Determine the [x, y] coordinate at the center of the cell enclosing the given text.  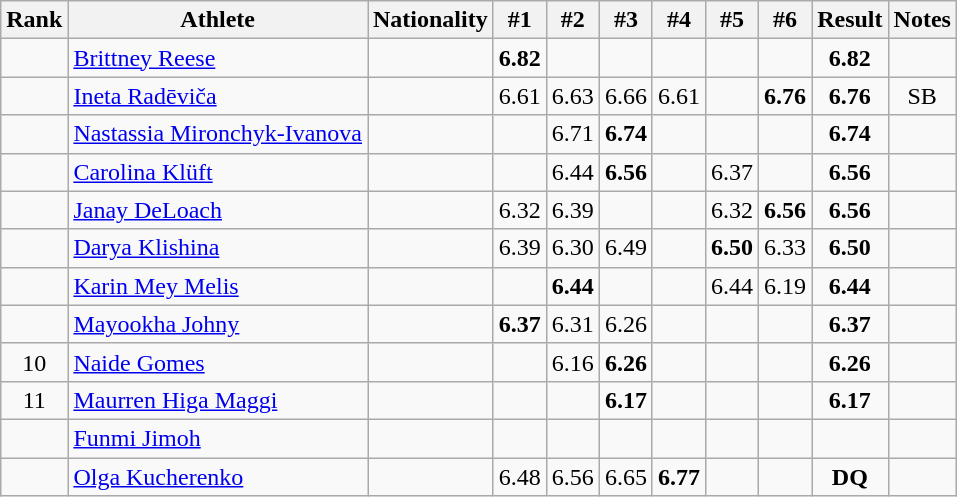
#3 [626, 20]
6.19 [786, 286]
DQ [850, 477]
SB [922, 96]
Olga Kucherenko [218, 477]
Rank [34, 20]
#6 [786, 20]
6.63 [572, 96]
Carolina Klüft [218, 172]
#5 [732, 20]
6.48 [520, 477]
#2 [572, 20]
Nastassia Mironchyk-Ivanova [218, 134]
6.66 [626, 96]
6.77 [678, 477]
10 [34, 362]
Ineta Radēviča [218, 96]
Naide Gomes [218, 362]
Notes [922, 20]
6.71 [572, 134]
Mayookha Johny [218, 324]
Darya Klishina [218, 248]
6.16 [572, 362]
6.31 [572, 324]
Result [850, 20]
Karin Mey Melis [218, 286]
6.33 [786, 248]
11 [34, 400]
6.49 [626, 248]
Brittney Reese [218, 58]
6.30 [572, 248]
Nationality [431, 20]
Funmi Jimoh [218, 438]
6.65 [626, 477]
Athlete [218, 20]
Maurren Higa Maggi [218, 400]
Janay DeLoach [218, 210]
#4 [678, 20]
#1 [520, 20]
